Find where the given text appears and provide that cell's center as [X, Y] coordinate. 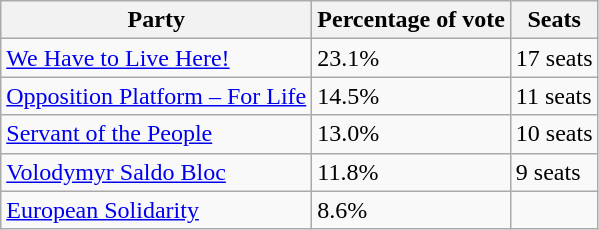
10 seats [554, 134]
European Solidarity [156, 210]
11.8% [412, 172]
Party [156, 20]
Volodymyr Saldo Bloc [156, 172]
Percentage of vote [412, 20]
8.6% [412, 210]
Seats [554, 20]
9 seats [554, 172]
14.5% [412, 96]
23.1% [412, 58]
13.0% [412, 134]
Servant of the People [156, 134]
Opposition Platform – For Life [156, 96]
11 seats [554, 96]
17 seats [554, 58]
We Have to Live Here! [156, 58]
